Return (x, y) of the center of cell containing provided text 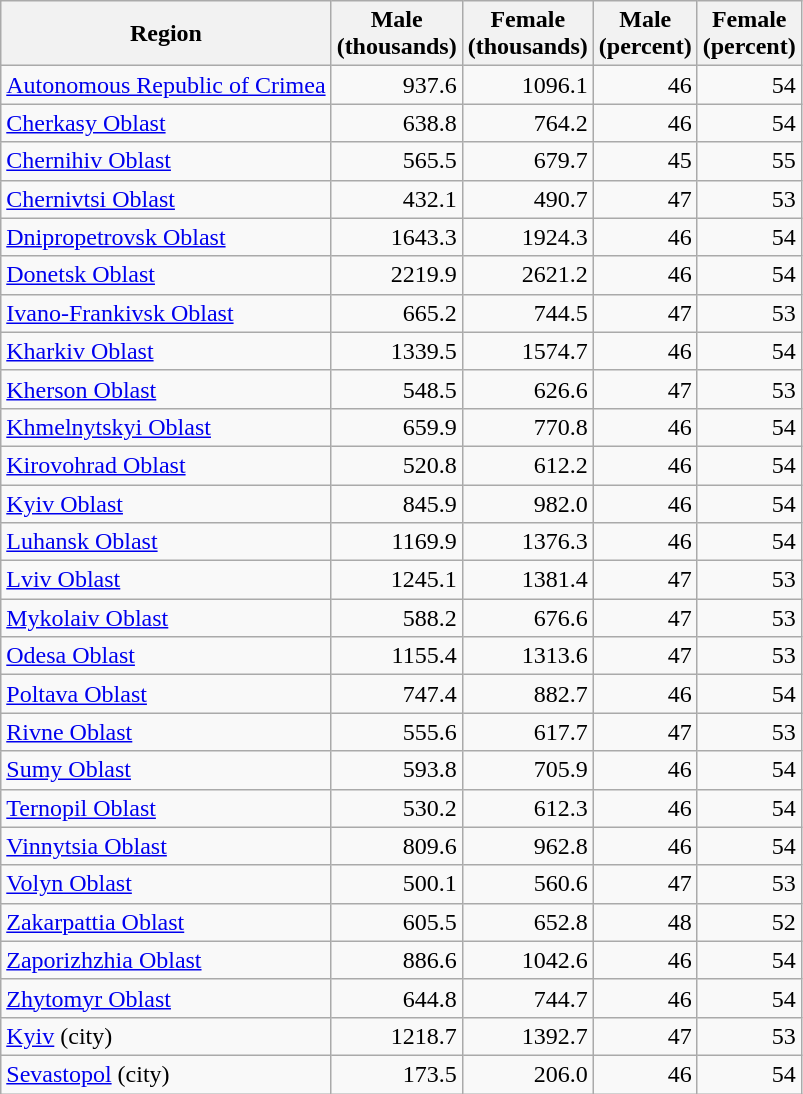
644.8 (396, 998)
Autonomous Republic of Crimea (166, 85)
1155.4 (396, 656)
Kirovohrad Oblast (166, 465)
Dnipropetrovsk Oblast (166, 237)
982.0 (528, 503)
1924.3 (528, 237)
659.9 (396, 427)
Zaporizhzhia Oblast (166, 960)
676.6 (528, 618)
744.7 (528, 998)
665.2 (396, 313)
Chernihiv Oblast (166, 161)
747.4 (396, 694)
Poltava Oblast (166, 694)
490.7 (528, 199)
Donetsk Oblast (166, 275)
Lviv Oblast (166, 580)
500.1 (396, 884)
Luhansk Oblast (166, 542)
Kyiv Oblast (166, 503)
520.8 (396, 465)
173.5 (396, 1074)
886.6 (396, 960)
1376.3 (528, 542)
962.8 (528, 846)
530.2 (396, 808)
1096.1 (528, 85)
Female(thousands) (528, 34)
Rivne Oblast (166, 732)
Zhytomyr Oblast (166, 998)
Kherson Oblast (166, 389)
Khmelnytskyi Oblast (166, 427)
617.7 (528, 732)
45 (645, 161)
Zakarpattia Oblast (166, 922)
206.0 (528, 1074)
52 (749, 922)
1042.6 (528, 960)
432.1 (396, 199)
Kharkiv Oblast (166, 351)
Sevastopol (city) (166, 1074)
1643.3 (396, 237)
652.8 (528, 922)
809.6 (396, 846)
1339.5 (396, 351)
638.8 (396, 123)
1313.6 (528, 656)
770.8 (528, 427)
679.7 (528, 161)
2621.2 (528, 275)
845.9 (396, 503)
565.5 (396, 161)
605.5 (396, 922)
Ternopil Oblast (166, 808)
1381.4 (528, 580)
Female(percent) (749, 34)
560.6 (528, 884)
Mykolaiv Oblast (166, 618)
555.6 (396, 732)
Odesa Oblast (166, 656)
Sumy Oblast (166, 770)
744.5 (528, 313)
Kyiv (city) (166, 1036)
1392.7 (528, 1036)
612.3 (528, 808)
Male(percent) (645, 34)
882.7 (528, 694)
705.9 (528, 770)
937.6 (396, 85)
1574.7 (528, 351)
2219.9 (396, 275)
55 (749, 161)
Ivano-Frankivsk Oblast (166, 313)
588.2 (396, 618)
1245.1 (396, 580)
Chernivtsi Oblast (166, 199)
Region (166, 34)
1218.7 (396, 1036)
Volyn Oblast (166, 884)
626.6 (528, 389)
Cherkasy Oblast (166, 123)
1169.9 (396, 542)
Vinnytsia Oblast (166, 846)
764.2 (528, 123)
48 (645, 922)
Male(thousands) (396, 34)
593.8 (396, 770)
548.5 (396, 389)
612.2 (528, 465)
